Extract the [X, Y] coordinate from the center of the cell holding the provided text.  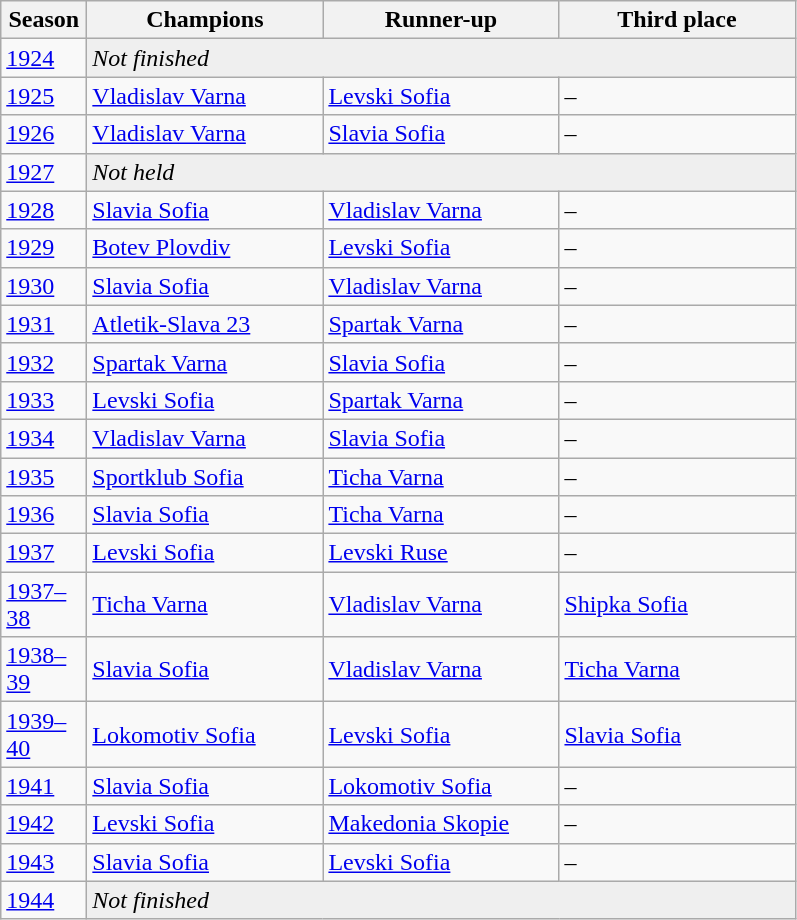
1929 [44, 248]
1938–39 [44, 670]
Sportklub Sofia [205, 477]
1930 [44, 286]
1928 [44, 210]
1941 [44, 786]
1939–40 [44, 734]
1932 [44, 362]
1937 [44, 553]
1933 [44, 400]
Botev Plovdiv [205, 248]
1944 [44, 900]
1937–38 [44, 604]
1927 [44, 172]
Atletik-Slava 23 [205, 324]
1925 [44, 96]
Makedonia Skopie [441, 824]
1924 [44, 58]
Levski Ruse [441, 553]
1935 [44, 477]
Not held [441, 172]
Season [44, 20]
1931 [44, 324]
Shipka Sofia [677, 604]
Third place [677, 20]
1942 [44, 824]
1936 [44, 515]
1943 [44, 862]
1926 [44, 134]
1934 [44, 438]
Champions [205, 20]
Runner-up [441, 20]
